From the cell containing the given text, extract its center point as (X, Y) coordinate. 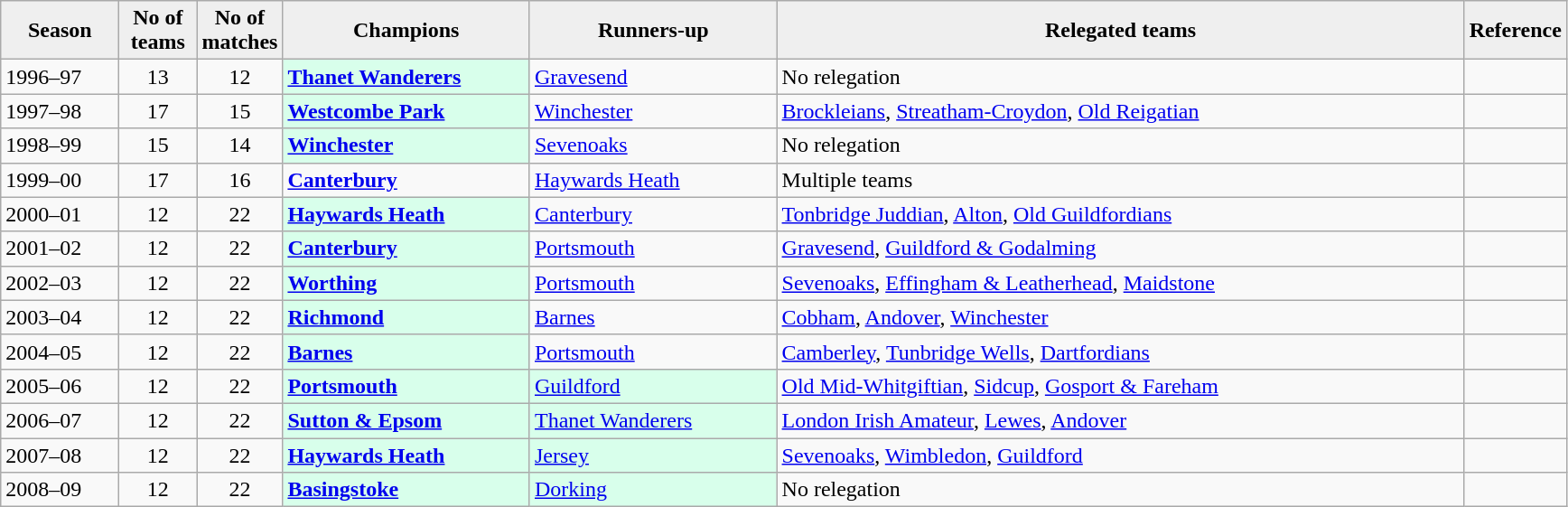
2003–04 (60, 317)
Camberley, Tunbridge Wells, Dartfordians (1120, 352)
Reference (1516, 31)
2004–05 (60, 352)
Dorking (653, 490)
2008–09 (60, 490)
2006–07 (60, 420)
1998–99 (60, 146)
Tonbridge Juddian, Alton, Old Guildfordians (1120, 214)
Guildford (653, 386)
13 (158, 77)
No of teams (158, 31)
2000–01 (60, 214)
Brockleians, Streatham-Croydon, Old Reigatian (1120, 111)
Sevenoaks (653, 146)
16 (240, 180)
1997–98 (60, 111)
London Irish Amateur, Lewes, Andover (1120, 420)
2001–02 (60, 249)
Season (60, 31)
Gravesend (653, 77)
Jersey (653, 455)
Basingstoke (406, 490)
Relegated teams (1120, 31)
Sevenoaks, Effingham & Leatherhead, Maidstone (1120, 283)
Multiple teams (1120, 180)
2002–03 (60, 283)
Old Mid-Whitgiftian, Sidcup, Gosport & Fareham (1120, 386)
Champions (406, 31)
14 (240, 146)
2007–08 (60, 455)
Westcombe Park (406, 111)
Cobham, Andover, Winchester (1120, 317)
Richmond (406, 317)
Sevenoaks, Wimbledon, Guildford (1120, 455)
Runners-up (653, 31)
Worthing (406, 283)
Sutton & Epsom (406, 420)
1996–97 (60, 77)
Gravesend, Guildford & Godalming (1120, 249)
2005–06 (60, 386)
No of matches (240, 31)
1999–00 (60, 180)
